Return [x, y] of the center of cell containing provided text 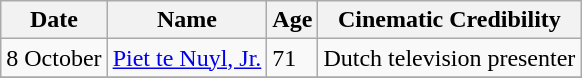
Date [54, 20]
Cinematic Credibility [450, 20]
8 October [54, 58]
Piet te Nuyl, Jr. [187, 58]
Dutch television presenter [450, 58]
Age [292, 20]
71 [292, 58]
Name [187, 20]
